Identify which cell holds the provided text, then report its [X, Y] central coordinate. 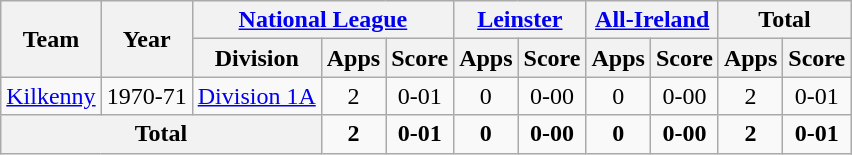
All-Ireland [652, 20]
Leinster [520, 20]
Division [256, 58]
1970-71 [146, 96]
Team [51, 39]
National League [322, 20]
Kilkenny [51, 96]
Year [146, 39]
Division 1A [256, 96]
